Return [x, y] of the center of cell containing provided text 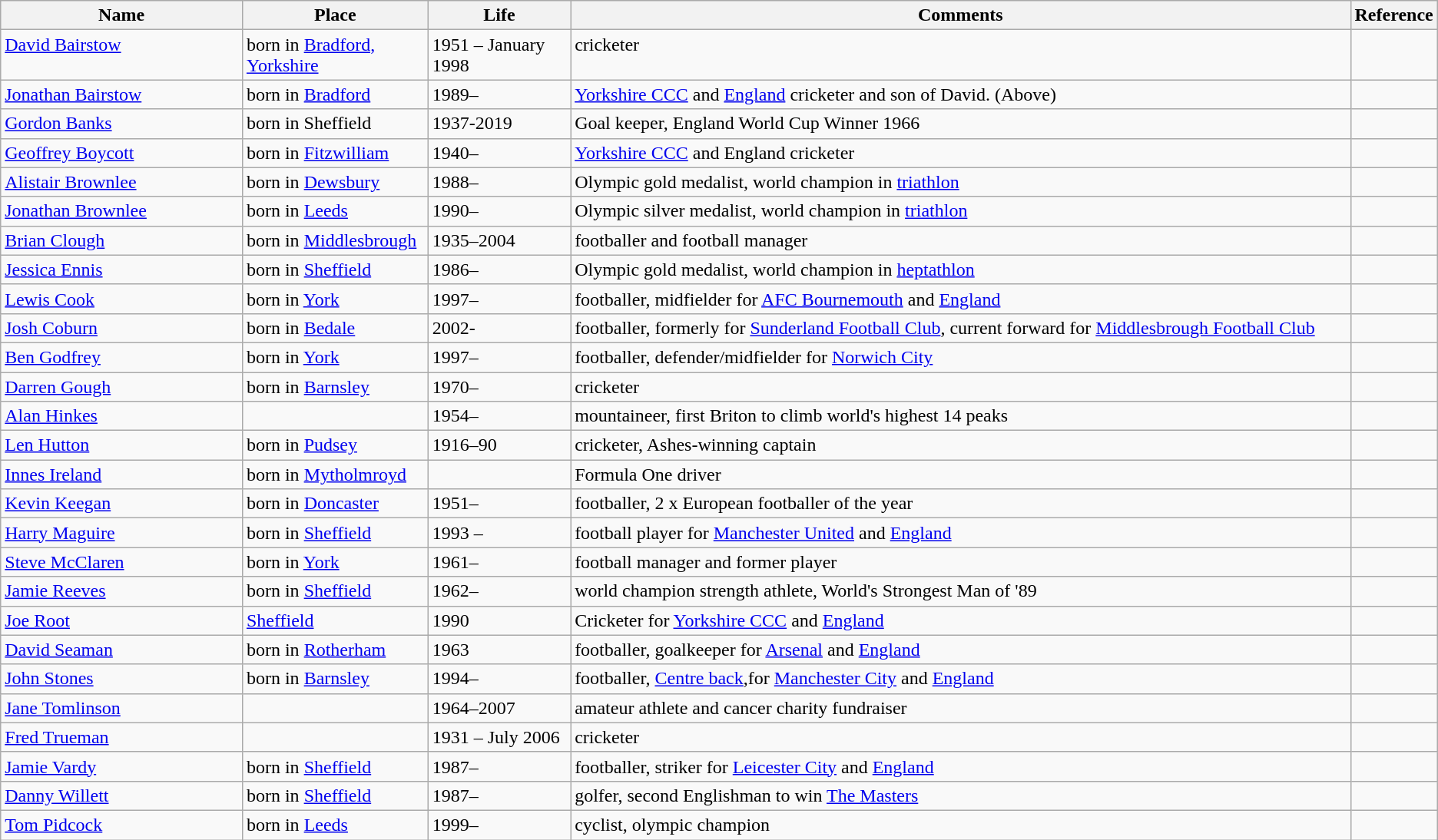
born in Middlesbrough [335, 240]
David Seaman [121, 650]
Jamie Reeves [121, 591]
football player for Manchester United and England [960, 533]
John Stones [121, 679]
born in Fitzwilliam [335, 153]
Jane Tomlinson [121, 708]
footballer, defender/midfielder for Norwich City [960, 357]
Kevin Keegan [121, 504]
world champion strength athlete, World's Strongest Man of '89 [960, 591]
Comments [960, 15]
Ben Godfrey [121, 357]
footballer, striker for Leicester City and England [960, 766]
1988– [499, 182]
Life [499, 15]
born in Bedale [335, 328]
1940– [499, 153]
football manager and former player [960, 562]
Jamie Vardy [121, 766]
Formula One driver [960, 475]
Cricketer for Yorkshire CCC and England [960, 620]
mountaineer, first Briton to climb world's highest 14 peaks [960, 416]
Darren Gough [121, 386]
Jonathan Brownlee [121, 211]
Steve McClaren [121, 562]
born in Mytholmroyd [335, 475]
footballer and football manager [960, 240]
1954– [499, 416]
1990 [499, 620]
born in Pudsey [335, 445]
Brian Clough [121, 240]
born in Dewsbury [335, 182]
cyclist, olympic champion [960, 825]
Fred Trueman [121, 737]
Yorkshire CCC and England cricketer and son of David. (Above) [960, 94]
Len Hutton [121, 445]
amateur athlete and cancer charity fundraiser [960, 708]
Alan Hinkes [121, 416]
born in Bradford [335, 94]
Name [121, 15]
1963 [499, 650]
1990– [499, 211]
Gordon Banks [121, 124]
Place [335, 15]
footballer, midfielder for AFC Bournemouth and England [960, 299]
1935–2004 [499, 240]
Olympic silver medalist, world champion in triathlon [960, 211]
Joe Root [121, 620]
1994– [499, 679]
Yorkshire CCC and England cricketer [960, 153]
Goal keeper, England World Cup Winner 1966 [960, 124]
golfer, second Englishman to win The Masters [960, 795]
1986– [499, 270]
1951– [499, 504]
Alistair Brownlee [121, 182]
1962– [499, 591]
1989– [499, 94]
1999– [499, 825]
Danny Willett [121, 795]
born in Rotherham [335, 650]
Innes Ireland [121, 475]
Harry Maguire [121, 533]
footballer, formerly for Sunderland Football Club, current forward for Middlesbrough Football Club [960, 328]
1937-2019 [499, 124]
David Bairstow [121, 55]
Geoffrey Boycott [121, 153]
footballer, 2 x European footballer of the year [960, 504]
born in Doncaster [335, 504]
1961– [499, 562]
Reference [1393, 15]
Jessica Ennis [121, 270]
1951 – January 1998 [499, 55]
1964–2007 [499, 708]
Lewis Cook [121, 299]
Tom Pidcock [121, 825]
Olympic gold medalist, world champion in triathlon [960, 182]
1993 – [499, 533]
footballer, goalkeeper for Arsenal and England [960, 650]
Sheffield [335, 620]
Josh Coburn [121, 328]
1970– [499, 386]
born in Bradford, Yorkshire [335, 55]
footballer, Centre back,for Manchester City and England [960, 679]
2002- [499, 328]
1931 – July 2006 [499, 737]
cricketer, Ashes-winning captain [960, 445]
Jonathan Bairstow [121, 94]
Olympic gold medalist, world champion in heptathlon [960, 270]
1916–90 [499, 445]
